Find where the given text appears and provide that cell's center as [x, y] coordinate. 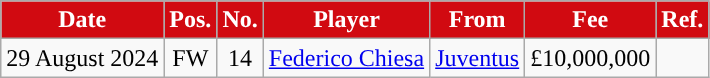
Date [82, 20]
Pos. [190, 20]
Ref. [682, 20]
Fee [590, 20]
29 August 2024 [82, 58]
Federico Chiesa [346, 58]
£10,000,000 [590, 58]
Player [346, 20]
14 [240, 58]
No. [240, 20]
From [478, 20]
Juventus [478, 58]
FW [190, 58]
